Detect which cell encompasses the target text, then output its (x, y) center coordinate. 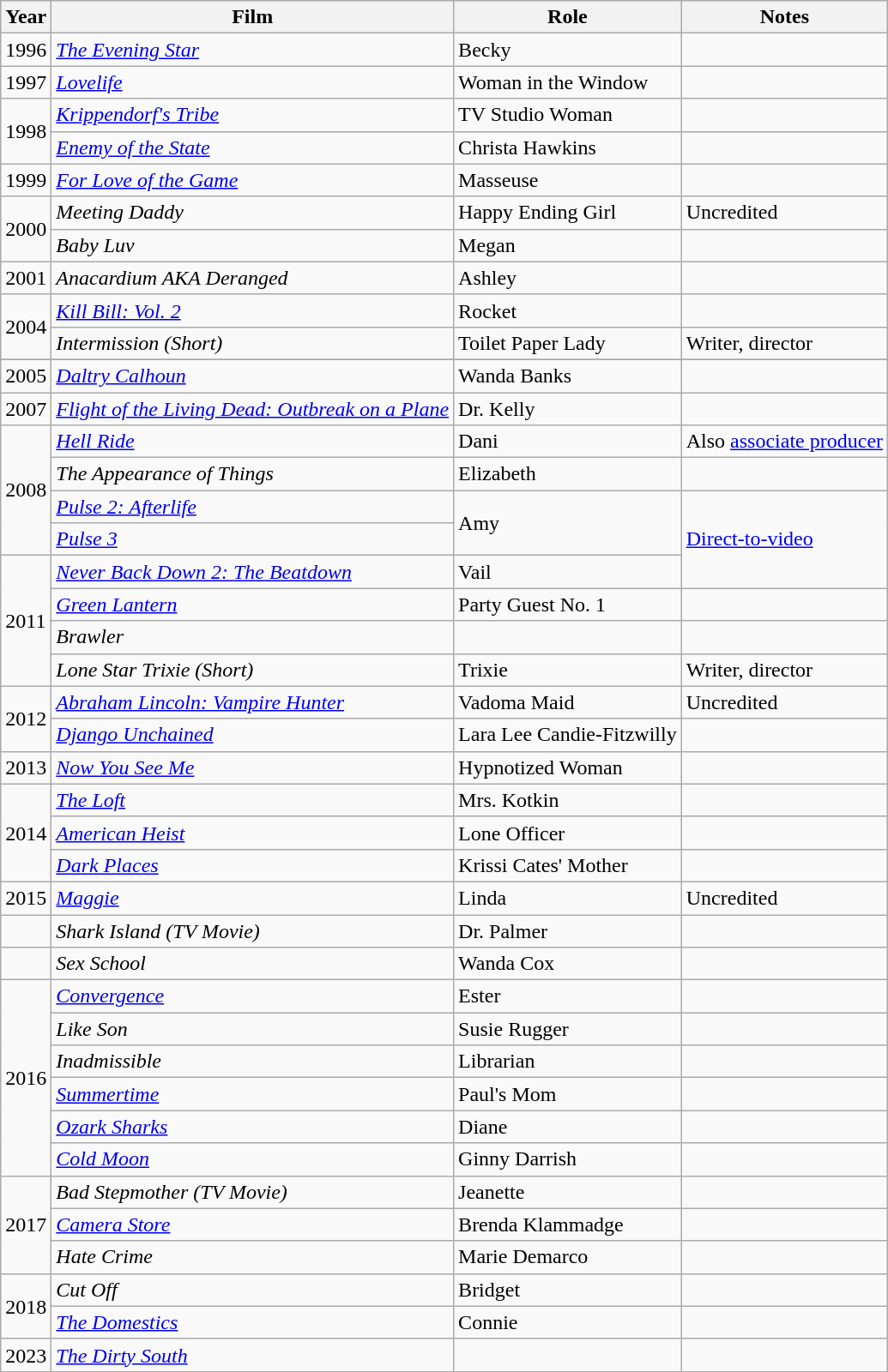
Brawler (252, 637)
2001 (26, 278)
Ginny Darrish (568, 1159)
Notes (784, 17)
2007 (26, 409)
Toilet Paper Lady (568, 343)
Mrs. Kotkin (568, 800)
Rocket (568, 310)
Brenda Klammadge (568, 1225)
Inadmissible (252, 1062)
TV Studio Woman (568, 115)
2008 (26, 490)
Megan (568, 245)
Intermission (Short) (252, 343)
Happy Ending Girl (568, 213)
Pulse 3 (252, 539)
Krippendorf's Tribe (252, 115)
Marie Demarco (568, 1257)
Bridget (568, 1290)
Direct-to-video (784, 539)
Now You See Me (252, 767)
Becky (568, 50)
Trixie (568, 670)
American Heist (252, 833)
Camera Store (252, 1225)
Green Lantern (252, 605)
Also associate producer (784, 442)
Elizabeth (568, 474)
2015 (26, 898)
The Evening Star (252, 50)
The Dirty South (252, 1355)
Librarian (568, 1062)
Hypnotized Woman (568, 767)
Vadoma Maid (568, 702)
Ozark Sharks (252, 1127)
Dr. Kelly (568, 409)
2018 (26, 1306)
Lone Star Trixie (Short) (252, 670)
1997 (26, 82)
Flight of the Living Dead: Outbreak on a Plane (252, 409)
Bad Stepmother (TV Movie) (252, 1192)
Ashley (568, 278)
1998 (26, 131)
Anacardium AKA Deranged (252, 278)
Lone Officer (568, 833)
Meeting Daddy (252, 213)
2013 (26, 767)
Sex School (252, 964)
Cold Moon (252, 1159)
2004 (26, 327)
2017 (26, 1225)
1996 (26, 50)
Amy (568, 523)
Woman in the Window (568, 82)
Django Unchained (252, 735)
The Domestics (252, 1322)
2023 (26, 1355)
Connie (568, 1322)
2005 (26, 376)
The Appearance of Things (252, 474)
Wanda Cox (568, 964)
Abraham Lincoln: Vampire Hunter (252, 702)
Shark Island (TV Movie) (252, 930)
Susie Rugger (568, 1029)
Lara Lee Candie-Fitzwilly (568, 735)
Masseuse (568, 180)
2014 (26, 833)
2000 (26, 229)
Kill Bill: Vol. 2 (252, 310)
Dani (568, 442)
Wanda Banks (568, 376)
Pulse 2: Afterlife (252, 507)
Vail (568, 572)
1999 (26, 180)
Dark Places (252, 865)
Hate Crime (252, 1257)
Never Back Down 2: The Beatdown (252, 572)
Jeanette (568, 1192)
2012 (26, 719)
Enemy of the State (252, 147)
The Loft (252, 800)
Lovelife (252, 82)
Daltry Calhoun (252, 376)
Like Son (252, 1029)
Paul's Mom (568, 1094)
Convergence (252, 996)
Cut Off (252, 1290)
Krissi Cates' Mother (568, 865)
Ester (568, 996)
Maggie (252, 898)
2016 (26, 1078)
Party Guest No. 1 (568, 605)
Film (252, 17)
Dr. Palmer (568, 930)
For Love of the Game (252, 180)
Baby Luv (252, 245)
Summertime (252, 1094)
Year (26, 17)
2011 (26, 621)
Hell Ride (252, 442)
Diane (568, 1127)
Role (568, 17)
Linda (568, 898)
Christa Hawkins (568, 147)
